From the cell containing the given text, extract its center point as [X, Y] coordinate. 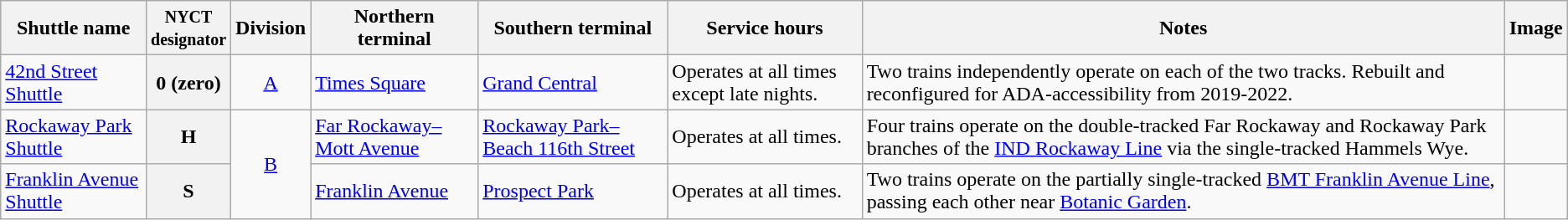
NYCTdesignator [189, 28]
Franklin Avenue [395, 191]
Far Rockaway–Mott Avenue [395, 137]
Northern terminal [395, 28]
Four trains operate on the double-tracked Far Rockaway and Rockaway Park branches of the IND Rockaway Line via the single-tracked Hammels Wye. [1183, 137]
Service hours [765, 28]
42nd Street Shuttle [74, 82]
B [271, 164]
Shuttle name [74, 28]
Two trains independently operate on each of the two tracks. Rebuilt and reconfigured for ADA-accessibility from 2019-2022. [1183, 82]
H [189, 137]
Division [271, 28]
Southern terminal [573, 28]
Operates at all times except late nights. [765, 82]
Grand Central [573, 82]
Image [1536, 28]
Prospect Park [573, 191]
0 (zero) [189, 82]
Rockaway Park Shuttle [74, 137]
S [189, 191]
Notes [1183, 28]
Franklin Avenue Shuttle [74, 191]
A [271, 82]
Two trains operate on the partially single-tracked BMT Franklin Avenue Line, passing each other near Botanic Garden. [1183, 191]
Rockaway Park–Beach 116th Street [573, 137]
Times Square [395, 82]
